Find where the given text appears and provide that cell's center as [x, y] coordinate. 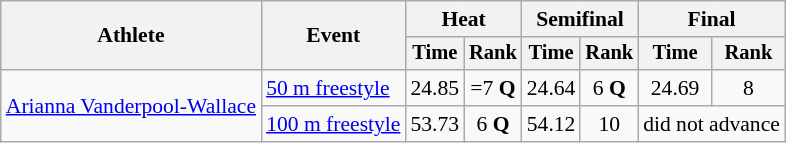
54.12 [552, 124]
24.64 [552, 88]
Athlete [131, 36]
Final [712, 19]
100 m freestyle [333, 124]
50 m freestyle [333, 88]
53.73 [434, 124]
24.85 [434, 88]
Heat [463, 19]
10 [609, 124]
=7 Q [493, 88]
Event [333, 36]
did not advance [712, 124]
Semifinal [580, 19]
8 [748, 88]
24.69 [675, 88]
Arianna Vanderpool-Wallace [131, 106]
